Provide the [x, y] coordinate of the cell's center where the given text is located.  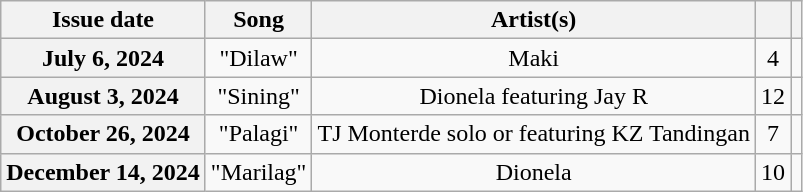
12 [772, 96]
Maki [534, 58]
"Palagi" [258, 134]
Artist(s) [534, 20]
TJ Monterde solo or featuring KZ Tandingan [534, 134]
"Sining" [258, 96]
Issue date [104, 20]
July 6, 2024 [104, 58]
10 [772, 172]
October 26, 2024 [104, 134]
"Dilaw" [258, 58]
August 3, 2024 [104, 96]
December 14, 2024 [104, 172]
7 [772, 134]
Dionela featuring Jay R [534, 96]
4 [772, 58]
Song [258, 20]
"Marilag" [258, 172]
Dionela [534, 172]
